From the cell containing the given text, extract its center point as (X, Y) coordinate. 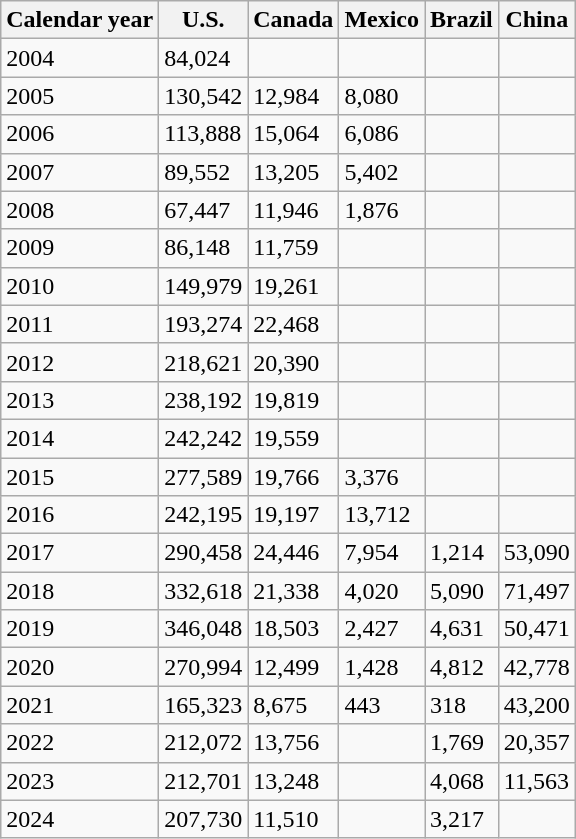
2008 (80, 210)
Brazil (462, 20)
270,994 (204, 667)
6,086 (382, 134)
18,503 (294, 629)
165,323 (204, 705)
2009 (80, 248)
4,812 (462, 667)
2005 (80, 96)
290,458 (204, 553)
193,274 (204, 324)
21,338 (294, 591)
2010 (80, 286)
13,248 (294, 781)
318 (462, 705)
7,954 (382, 553)
11,510 (294, 819)
24,446 (294, 553)
11,946 (294, 210)
20,390 (294, 362)
212,701 (204, 781)
2012 (80, 362)
212,072 (204, 743)
12,984 (294, 96)
332,618 (204, 591)
13,712 (382, 515)
2021 (80, 705)
2024 (80, 819)
43,200 (536, 705)
19,819 (294, 400)
2018 (80, 591)
42,778 (536, 667)
8,080 (382, 96)
China (536, 20)
84,024 (204, 58)
11,563 (536, 781)
Calendar year (80, 20)
1,876 (382, 210)
67,447 (204, 210)
218,621 (204, 362)
2013 (80, 400)
2017 (80, 553)
2023 (80, 781)
Mexico (382, 20)
149,979 (204, 286)
8,675 (294, 705)
2004 (80, 58)
242,195 (204, 515)
443 (382, 705)
346,048 (204, 629)
2014 (80, 438)
71,497 (536, 591)
19,197 (294, 515)
1,769 (462, 743)
13,205 (294, 172)
5,090 (462, 591)
2019 (80, 629)
53,090 (536, 553)
207,730 (204, 819)
130,542 (204, 96)
U.S. (204, 20)
238,192 (204, 400)
2007 (80, 172)
2011 (80, 324)
2015 (80, 477)
277,589 (204, 477)
2022 (80, 743)
13,756 (294, 743)
2020 (80, 667)
2016 (80, 515)
50,471 (536, 629)
86,148 (204, 248)
1,428 (382, 667)
4,020 (382, 591)
19,766 (294, 477)
242,242 (204, 438)
Canada (294, 20)
15,064 (294, 134)
3,376 (382, 477)
11,759 (294, 248)
12,499 (294, 667)
3,217 (462, 819)
113,888 (204, 134)
19,559 (294, 438)
2006 (80, 134)
1,214 (462, 553)
22,468 (294, 324)
2,427 (382, 629)
20,357 (536, 743)
4,068 (462, 781)
89,552 (204, 172)
5,402 (382, 172)
19,261 (294, 286)
4,631 (462, 629)
